Return [X, Y] of the center of cell containing provided text 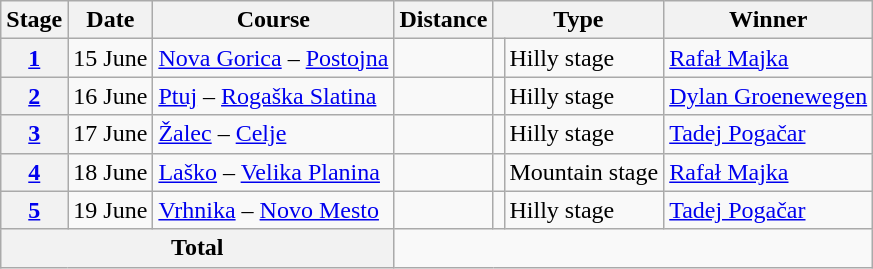
Mountain stage [584, 172]
4 [34, 172]
Distance [444, 20]
Vrhnika – Novo Mesto [274, 210]
5 [34, 210]
15 June [110, 58]
Date [110, 20]
Stage [34, 20]
Laško – Velika Planina [274, 172]
18 June [110, 172]
Course [274, 20]
1 [34, 58]
Type [578, 20]
Ptuj – Rogaška Slatina [274, 96]
Nova Gorica – Postojna [274, 58]
Total [198, 248]
17 June [110, 134]
2 [34, 96]
Winner [768, 20]
16 June [110, 96]
3 [34, 134]
Žalec – Celje [274, 134]
19 June [110, 210]
Dylan Groenewegen [768, 96]
